Search for the cell housing the specified text and yield its [X, Y] center coordinate. 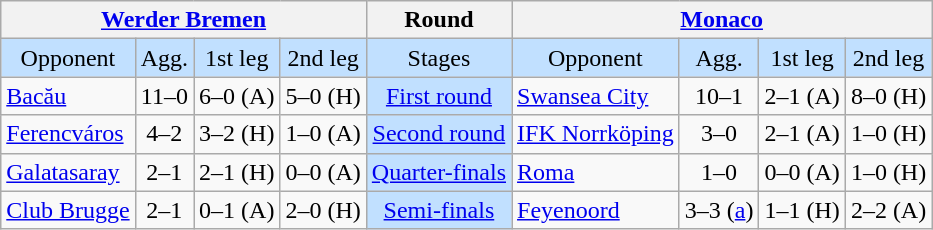
Second round [438, 134]
First round [438, 96]
Galatasaray [68, 172]
Club Brugge [68, 210]
2–1 (H) [237, 172]
0–1 (A) [237, 210]
1–1 (H) [802, 210]
11–0 [164, 96]
3–2 (H) [237, 134]
2–0 (H) [323, 210]
10–1 [719, 96]
Ferencváros [68, 134]
Bacău [68, 96]
8–0 (H) [888, 96]
Monaco [722, 20]
1–0 (A) [323, 134]
5–0 (H) [323, 96]
Round [438, 20]
Feyenoord [596, 210]
Semi-finals [438, 210]
2–2 (A) [888, 210]
1–0 [719, 172]
Stages [438, 58]
Roma [596, 172]
3–0 [719, 134]
Swansea City [596, 96]
6–0 (A) [237, 96]
4–2 [164, 134]
IFK Norrköping [596, 134]
Werder Bremen [184, 20]
Quarter-finals [438, 172]
3–3 (a) [719, 210]
